Output the (X, Y) coordinate of the center of the cell containing the given text.  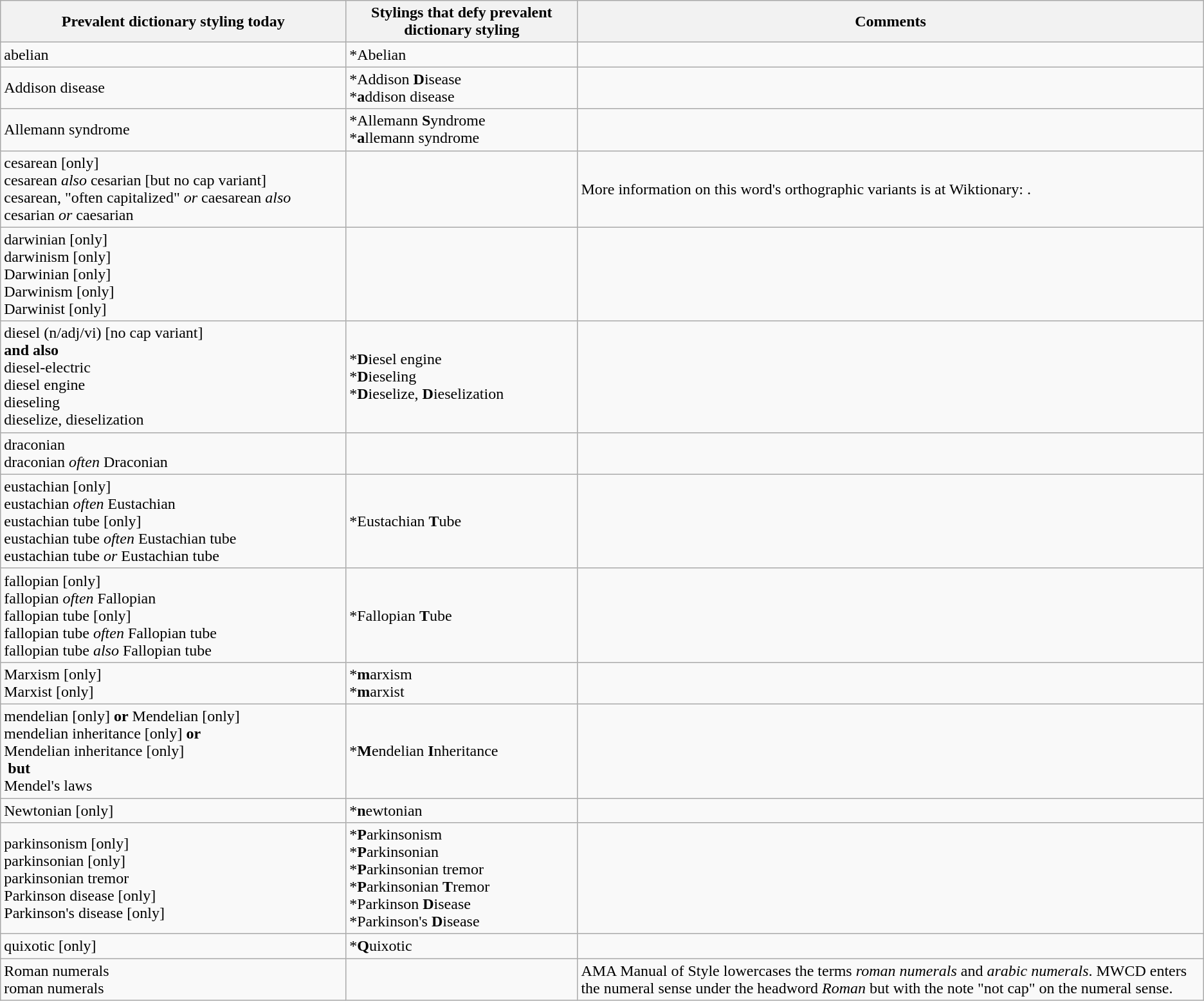
*marxism*marxist (462, 683)
darwinian [only]darwinism [only]Darwinian [only]Darwinism [only]Darwinist [only] (174, 274)
*newtonian (462, 810)
*Diesel engine*Dieseling*Dieselize, Dieselization (462, 377)
diesel (n/adj/vi) [no cap variant]and alsodiesel-electricdiesel enginedieselingdieselize, dieselization (174, 377)
Comments (890, 22)
*Mendelian Inheritance (462, 751)
Prevalent dictionary styling today (174, 22)
*Quixotic (462, 946)
Addison disease (174, 87)
*Parkinsonism*Parkinsonian*Parkinsonian tremor*Parkinsonian Tremor*Parkinson Disease*Parkinson's Disease (462, 879)
parkinsonism [only]parkinsonian [only]parkinsonian tremorParkinson disease [only]Parkinson's disease [only] (174, 879)
quixotic [only] (174, 946)
*Eustachian Tube (462, 521)
Roman numeralsroman numerals (174, 979)
Marxism [only]Marxist [only] (174, 683)
eustachian [only]eustachian often Eustachianeustachian tube [only]eustachian tube often Eustachian tubeeustachian tube or Eustachian tube (174, 521)
abelian (174, 55)
fallopian [only]fallopian often Fallopianfallopian tube [only]fallopian tube often Fallopian tubefallopian tube also Fallopian tube (174, 615)
*Abelian (462, 55)
*Allemann Syndrome*allemann syndrome (462, 130)
Allemann syndrome (174, 130)
mendelian [only] or Mendelian [only]mendelian inheritance [only] or Mendelian inheritance [only] butMendel's laws (174, 751)
cesarean [only]cesarean also cesarian [but no cap variant]cesarean, "often capitalized" or caesarean also cesarian or caesarian (174, 189)
Stylings that defy prevalent dictionary styling (462, 22)
*Fallopian Tube (462, 615)
draconiandraconian often Draconian (174, 453)
Newtonian [only] (174, 810)
More information on this word's orthographic variants is at Wiktionary: . (890, 189)
*Addison Disease*addison disease (462, 87)
